Find where the given text appears and provide that cell's center as [X, Y] coordinate. 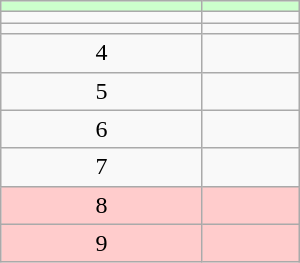
4 [102, 53]
8 [102, 205]
9 [102, 243]
7 [102, 167]
6 [102, 129]
5 [102, 91]
